Scan for the cell matching the given text and deliver its (X, Y) coordinate at center. 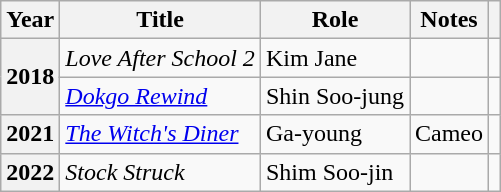
2018 (30, 77)
Love After School 2 (160, 58)
Cameo (450, 134)
Year (30, 20)
Notes (450, 20)
Shim Soo-jin (334, 172)
Shin Soo-jung (334, 96)
Kim Jane (334, 58)
Stock Struck (160, 172)
2021 (30, 134)
2022 (30, 172)
Dokgo Rewind (160, 96)
The Witch's Diner (160, 134)
Ga-young (334, 134)
Title (160, 20)
Role (334, 20)
